For the text-containing cell, return its midpoint in [X, Y] coordinate format. 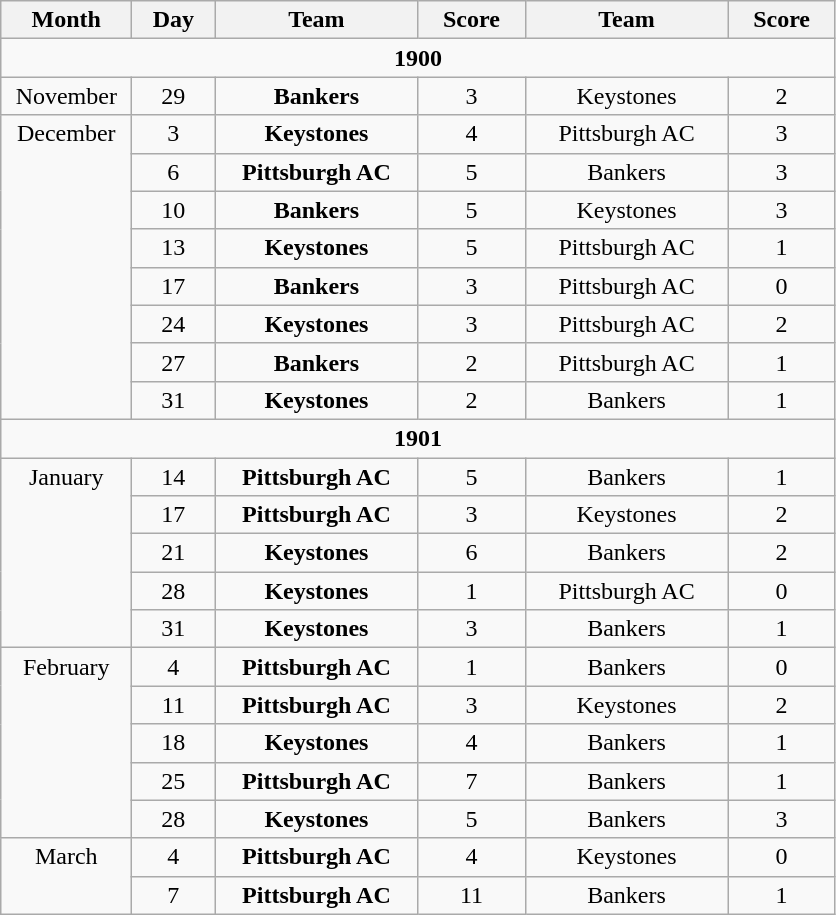
13 [174, 248]
February [66, 743]
21 [174, 553]
25 [174, 781]
1901 [418, 438]
14 [174, 477]
January [66, 553]
December [66, 267]
29 [174, 96]
10 [174, 210]
Day [174, 20]
Month [66, 20]
March [66, 876]
24 [174, 324]
November [66, 96]
27 [174, 362]
18 [174, 743]
1900 [418, 58]
